Determine the [x, y] coordinate at the center of the cell enclosing the given text.  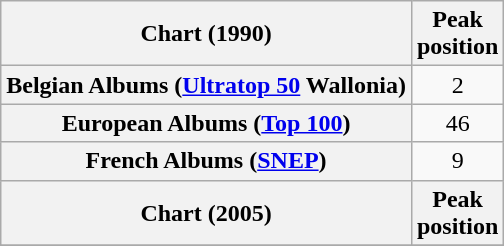
European Albums (Top 100) [206, 123]
46 [457, 123]
Belgian Albums (Ultratop 50 Wallonia) [206, 85]
Chart (1990) [206, 34]
2 [457, 85]
French Albums (SNEP) [206, 161]
9 [457, 161]
Chart (2005) [206, 212]
